Extract the (x, y) coordinate from the center of the cell holding the provided text.  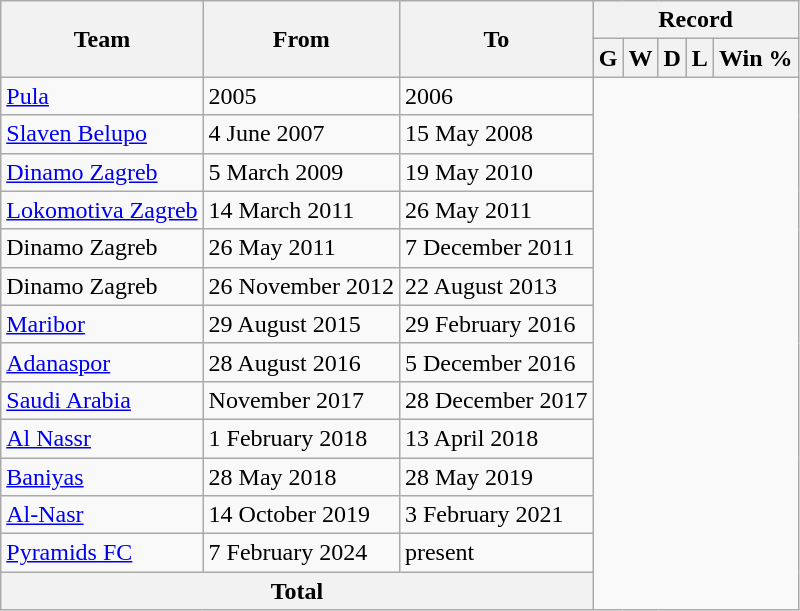
D (672, 58)
14 October 2019 (301, 515)
L (700, 58)
Win % (756, 58)
2006 (496, 96)
G (608, 58)
present (496, 553)
Al Nassr (102, 438)
Lokomotiva Zagreb (102, 210)
7 February 2024 (301, 553)
14 March 2011 (301, 210)
28 August 2016 (301, 362)
3 February 2021 (496, 515)
Team (102, 39)
Pyramids FC (102, 553)
28 May 2019 (496, 477)
26 November 2012 (301, 286)
Total (297, 591)
5 December 2016 (496, 362)
15 May 2008 (496, 134)
5 March 2009 (301, 172)
4 June 2007 (301, 134)
29 August 2015 (301, 324)
19 May 2010 (496, 172)
Slaven Belupo (102, 134)
Record (696, 20)
To (496, 39)
From (301, 39)
7 December 2011 (496, 248)
Maribor (102, 324)
29 February 2016 (496, 324)
2005 (301, 96)
Baniyas (102, 477)
1 February 2018 (301, 438)
November 2017 (301, 400)
28 May 2018 (301, 477)
Al-Nasr (102, 515)
W (640, 58)
28 December 2017 (496, 400)
Saudi Arabia (102, 400)
22 August 2013 (496, 286)
Pula (102, 96)
Adanaspor (102, 362)
13 April 2018 (496, 438)
